Detect which cell encompasses the target text, then output its (x, y) center coordinate. 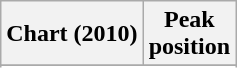
Peakposition (189, 34)
Chart (2010) (72, 34)
